For the text-containing cell, return its midpoint in [X, Y] coordinate format. 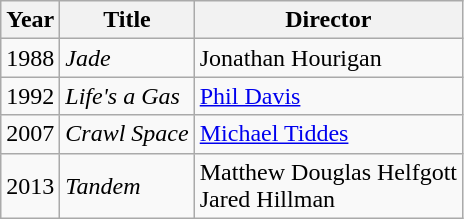
2007 [30, 134]
Phil Davis [328, 96]
Crawl Space [127, 134]
Director [328, 20]
Jade [127, 58]
1992 [30, 96]
Michael Tiddes [328, 134]
Year [30, 20]
1988 [30, 58]
Jonathan Hourigan [328, 58]
Tandem [127, 186]
2013 [30, 186]
Title [127, 20]
Matthew Douglas HelfgottJared Hillman [328, 186]
Life's a Gas [127, 96]
